Provide the (X, Y) coordinate of the cell's center where the given text is located.  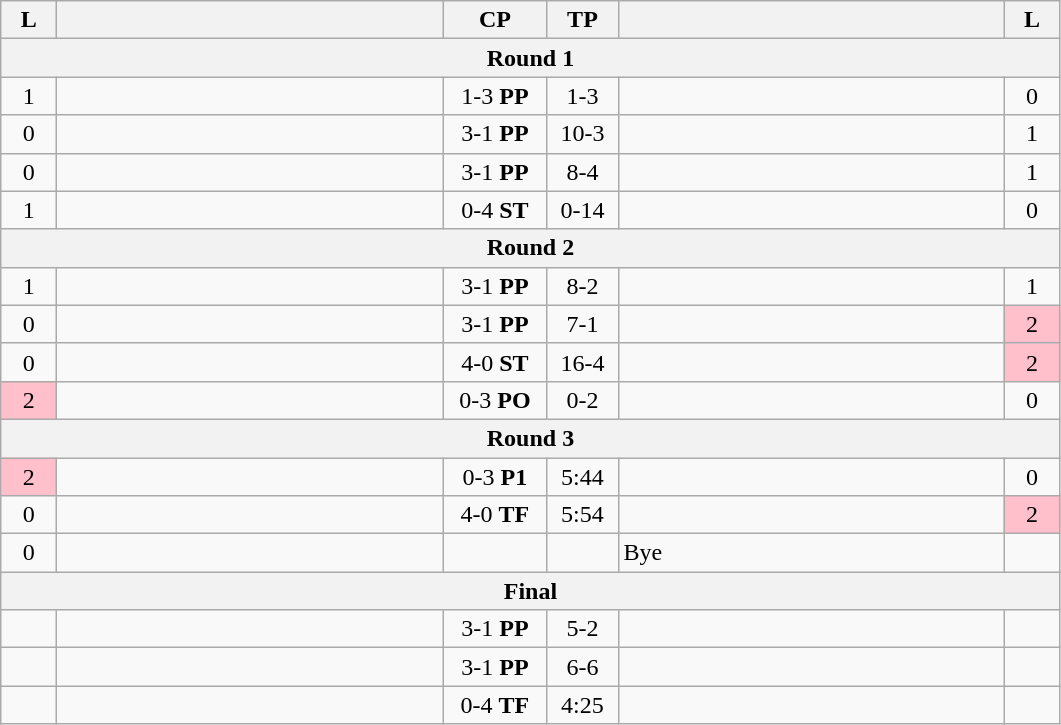
16-4 (582, 362)
0-2 (582, 400)
10-3 (582, 134)
4:25 (582, 705)
7-1 (582, 324)
Final (530, 591)
0-14 (582, 210)
0-3 P1 (495, 477)
Round 2 (530, 248)
CP (495, 20)
5:54 (582, 515)
0-3 PO (495, 400)
1-3 (582, 96)
6-6 (582, 667)
Round 1 (530, 58)
4-0 TF (495, 515)
0-4 ST (495, 210)
Bye (811, 553)
4-0 ST (495, 362)
5:44 (582, 477)
0-4 TF (495, 705)
1-3 PP (495, 96)
5-2 (582, 629)
8-4 (582, 172)
Round 3 (530, 438)
TP (582, 20)
8-2 (582, 286)
